From the cell containing the given text, extract its center point as [X, Y] coordinate. 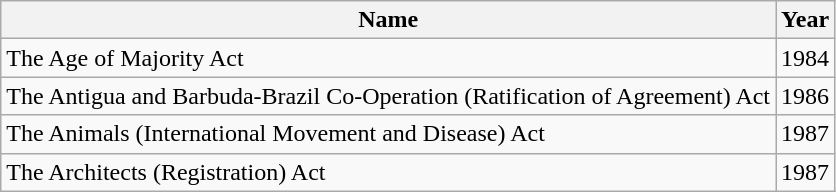
The Animals (International Movement and Disease) Act [388, 134]
Name [388, 20]
Year [806, 20]
1984 [806, 58]
1986 [806, 96]
The Architects (Registration) Act [388, 172]
The Antigua and Barbuda-Brazil Co-Operation (Ratification of Agreement) Act [388, 96]
The Age of Majority Act [388, 58]
